Determine the (X, Y) coordinate at the center of the cell enclosing the given text.  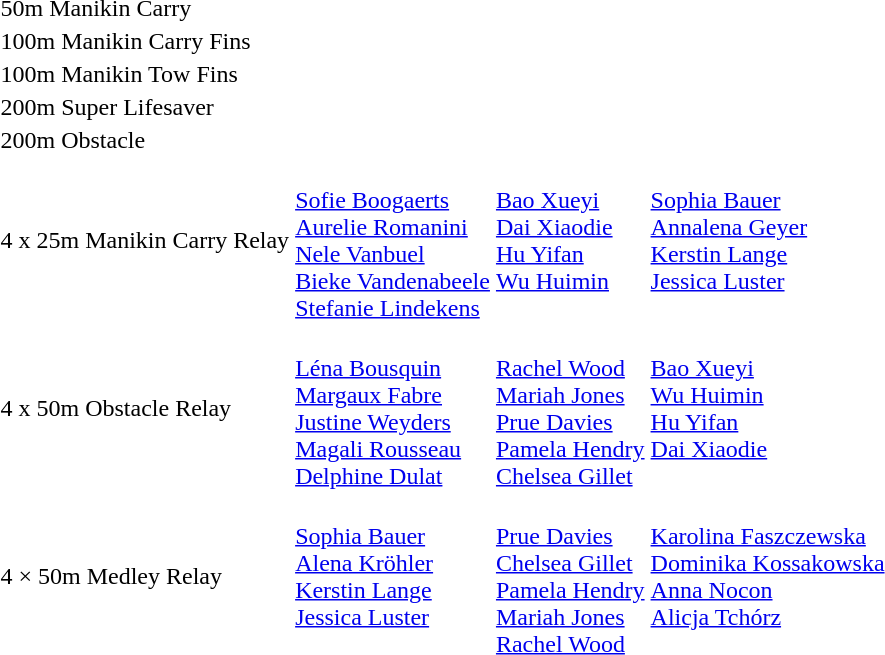
Rachel WoodMariah JonesPrue DaviesPamela HendryChelsea Gillet (570, 408)
Léna BousquinMargaux FabreJustine WeydersMagali RousseauDelphine Dulat (393, 408)
Bao XueyiDai XiaodieHu YifanWu Huimin (570, 240)
Sofie BoogaertsAurelie RomaniniNele VanbuelBieke VandenabeeleStefanie Lindekens (393, 240)
